Scan for the cell matching the given text and deliver its (X, Y) coordinate at center. 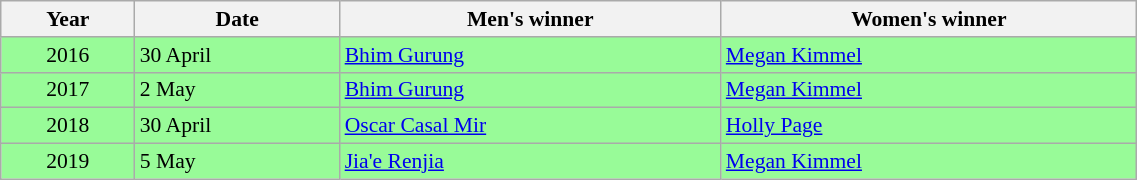
Oscar Casal Mir (530, 126)
2 May (238, 90)
2019 (68, 162)
Holly Page (929, 126)
2016 (68, 55)
Men's winner (530, 19)
Women's winner (929, 19)
5 May (238, 162)
2018 (68, 126)
Date (238, 19)
2017 (68, 90)
Jia'e Renjia (530, 162)
Year (68, 19)
